Output the [x, y] coordinate of the center of the cell containing the given text.  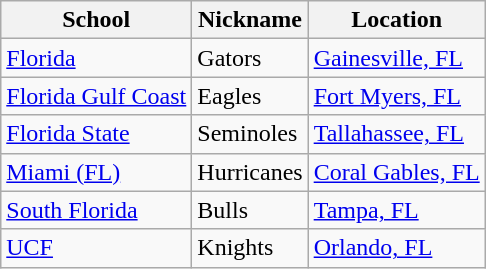
Tallahassee, FL [396, 134]
UCF [96, 248]
Knights [250, 248]
School [96, 20]
Coral Gables, FL [396, 172]
Florida Gulf Coast [96, 96]
Eagles [250, 96]
Orlando, FL [396, 248]
Gators [250, 58]
Location [396, 20]
Gainesville, FL [396, 58]
South Florida [96, 210]
Hurricanes [250, 172]
Florida [96, 58]
Nickname [250, 20]
Bulls [250, 210]
Miami (FL) [96, 172]
Seminoles [250, 134]
Fort Myers, FL [396, 96]
Tampa, FL [396, 210]
Florida State [96, 134]
